Pinpoint the cell where the given text exists, returning its [x, y] midpoint coordinate. 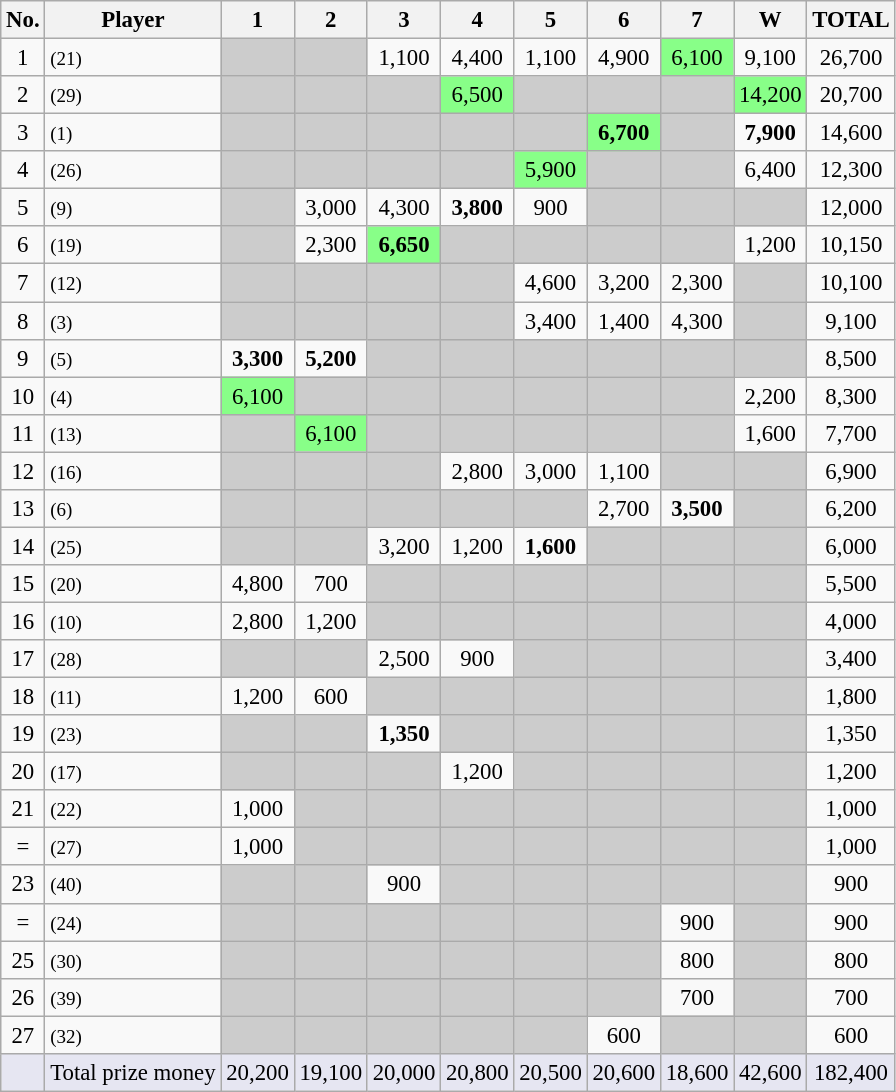
16 [23, 621]
10 [23, 396]
20,500 [550, 1073]
(19) [133, 245]
20,000 [404, 1073]
6,200 [851, 509]
(22) [133, 809]
21 [23, 809]
8,300 [851, 396]
182,400 [851, 1073]
(29) [133, 95]
12 [23, 471]
13 [23, 509]
5,200 [330, 358]
(1) [133, 133]
9 [23, 358]
(21) [133, 58]
No. [23, 20]
14,200 [770, 95]
6,500 [478, 95]
3,800 [478, 208]
20,600 [624, 1073]
5,500 [851, 584]
8,500 [851, 358]
(12) [133, 283]
(13) [133, 433]
(39) [133, 997]
4,900 [624, 58]
TOTAL [851, 20]
4,600 [550, 283]
(24) [133, 922]
(4) [133, 396]
6,000 [851, 546]
7,900 [770, 133]
(40) [133, 885]
10,100 [851, 283]
(16) [133, 471]
(11) [133, 697]
(10) [133, 621]
(6) [133, 509]
20 [23, 772]
(32) [133, 1035]
4,400 [478, 58]
26 [23, 997]
(25) [133, 546]
8 [23, 321]
10,150 [851, 245]
2,200 [770, 396]
18 [23, 697]
5,900 [550, 170]
14 [23, 546]
17 [23, 659]
(23) [133, 734]
(3) [133, 321]
4,000 [851, 621]
(26) [133, 170]
19,100 [330, 1073]
3,300 [258, 358]
1,400 [624, 321]
18,600 [696, 1073]
Total prize money [133, 1073]
Player [133, 20]
23 [23, 885]
12,000 [851, 208]
42,600 [770, 1073]
(5) [133, 358]
20,800 [478, 1073]
2,700 [624, 509]
11 [23, 433]
(17) [133, 772]
(28) [133, 659]
3,500 [696, 509]
(20) [133, 584]
14,600 [851, 133]
(9) [133, 208]
26,700 [851, 58]
20,700 [851, 95]
6,650 [404, 245]
6,700 [624, 133]
20,200 [258, 1073]
12,300 [851, 170]
15 [23, 584]
6,400 [770, 170]
W [770, 20]
(30) [133, 960]
(27) [133, 847]
7,700 [851, 433]
4,800 [258, 584]
2,500 [404, 659]
1,800 [851, 697]
25 [23, 960]
19 [23, 734]
6,900 [851, 471]
27 [23, 1035]
